Extract the (x, y) coordinate from the center of the cell holding the provided text.  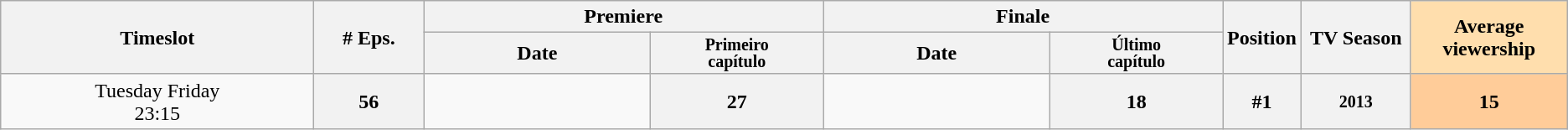
2013 (1355, 101)
Average viewership (1489, 38)
18 (1137, 101)
Position (1262, 38)
TV Season (1355, 38)
Tuesday Friday23:15 (157, 101)
#1 (1262, 101)
56 (369, 101)
27 (737, 101)
Primeirocapítulo (737, 54)
Últimocapítulo (1137, 54)
# Eps. (369, 38)
Timeslot (157, 38)
Premiere (623, 17)
Finale (1024, 17)
15 (1489, 101)
